Capture the cell that displays the provided text and extract its (X, Y) central coordinate. 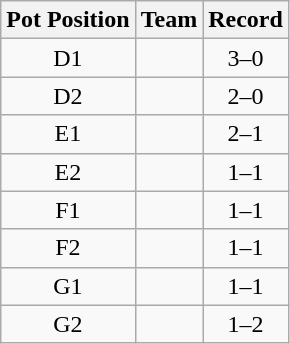
E2 (68, 172)
Team (169, 20)
D1 (68, 58)
Record (246, 20)
3–0 (246, 58)
1–2 (246, 324)
E1 (68, 134)
F2 (68, 248)
2–0 (246, 96)
G2 (68, 324)
D2 (68, 96)
Pot Position (68, 20)
F1 (68, 210)
2–1 (246, 134)
G1 (68, 286)
